Return (x, y) of the center of cell containing provided text 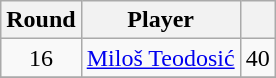
Miloš Teodosić (160, 58)
Player (160, 20)
40 (258, 58)
Round (41, 20)
16 (41, 58)
